Output the (x, y) coordinate of the center of the cell containing the given text.  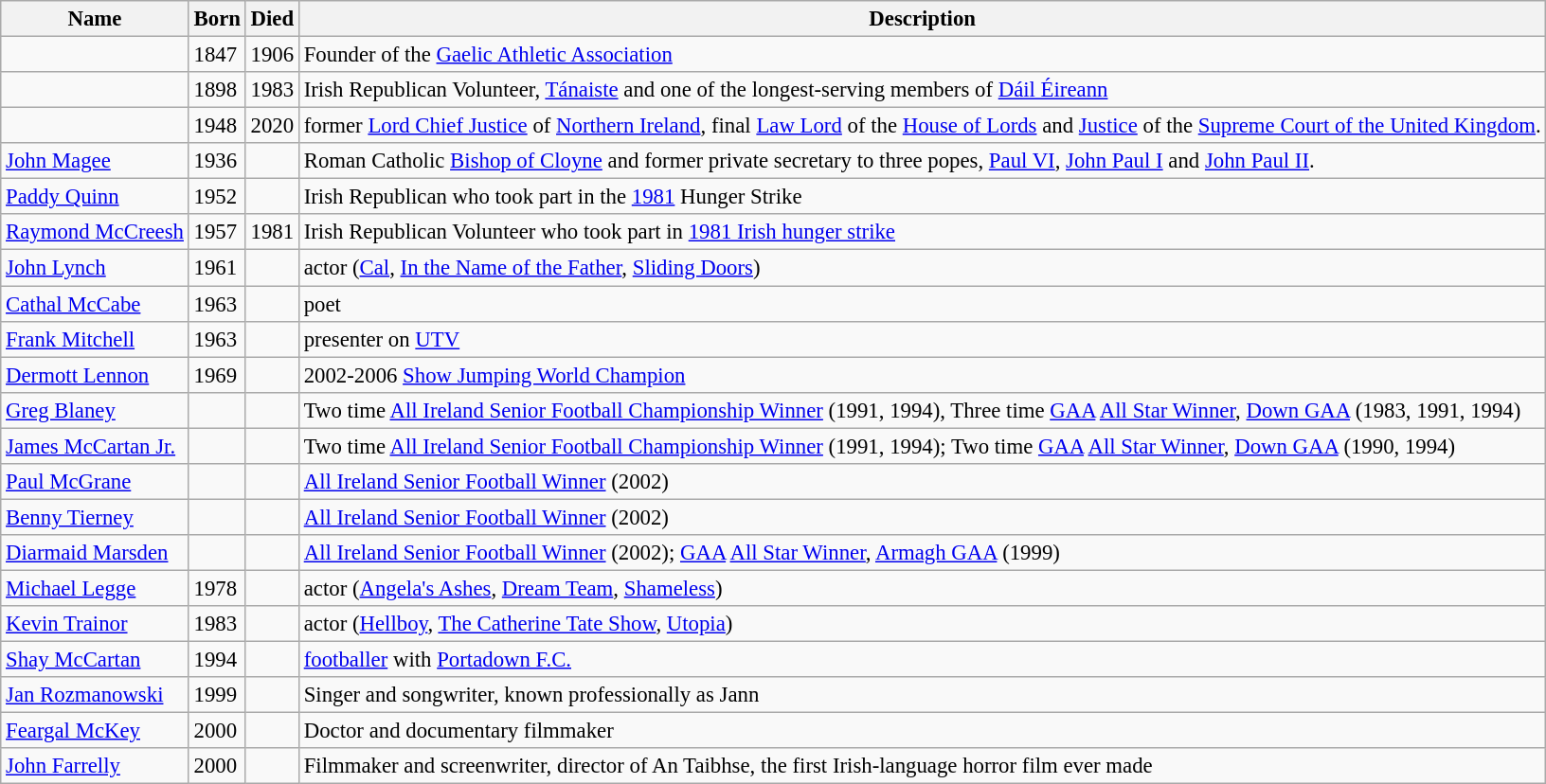
Description (923, 19)
2002-2006 Show Jumping World Champion (923, 375)
Irish Republican Volunteer who took part in 1981 Irish hunger strike (923, 232)
presenter on UTV (923, 339)
Roman Catholic Bishop of Cloyne and former private secretary to three popes, Paul VI, John Paul I and John Paul II. (923, 161)
Feargal McKey (95, 731)
Paul McGrane (95, 482)
Cathal McCabe (95, 304)
John Magee (95, 161)
Doctor and documentary filmmaker (923, 731)
Shay McCartan (95, 660)
actor (Angela's Ashes, Dream Team, Shameless) (923, 588)
All Ireland Senior Football Winner (2002); GAA All Star Winner, Armagh GAA (1999) (923, 553)
Diarmaid Marsden (95, 553)
1936 (217, 161)
Dermott Lennon (95, 375)
poet (923, 304)
former Lord Chief Justice of Northern Ireland, final Law Lord of the House of Lords and Justice of the Supreme Court of the United Kingdom. (923, 126)
Raymond McCreesh (95, 232)
Irish Republican Volunteer, Tánaiste and one of the longest-serving members of Dáil Éireann (923, 90)
Singer and songwriter, known professionally as Jann (923, 695)
John Lynch (95, 268)
1957 (217, 232)
1961 (217, 268)
Frank Mitchell (95, 339)
Benny Tierney (95, 517)
Name (95, 19)
Michael Legge (95, 588)
1994 (217, 660)
1898 (217, 90)
1969 (217, 375)
Filmmaker and screenwriter, director of An Taibhse, the first Irish-language horror film ever made (923, 766)
2020 (272, 126)
1847 (217, 55)
Founder of the Gaelic Athletic Association (923, 55)
Died (272, 19)
1981 (272, 232)
Two time All Ireland Senior Football Championship Winner (1991, 1994), Three time GAA All Star Winner, Down GAA (1983, 1991, 1994) (923, 410)
actor (Hellboy, The Catherine Tate Show, Utopia) (923, 624)
James McCartan Jr. (95, 446)
Two time All Ireland Senior Football Championship Winner (1991, 1994); Two time GAA All Star Winner, Down GAA (1990, 1994) (923, 446)
Born (217, 19)
actor (Cal, In the Name of the Father, Sliding Doors) (923, 268)
John Farrelly (95, 766)
1952 (217, 197)
footballer with Portadown F.C. (923, 660)
1948 (217, 126)
1906 (272, 55)
Paddy Quinn (95, 197)
Irish Republican who took part in the 1981 Hunger Strike (923, 197)
Kevin Trainor (95, 624)
Greg Blaney (95, 410)
Jan Rozmanowski (95, 695)
1978 (217, 588)
1999 (217, 695)
